Determine the [x, y] coordinate at the center of the cell enclosing the given text.  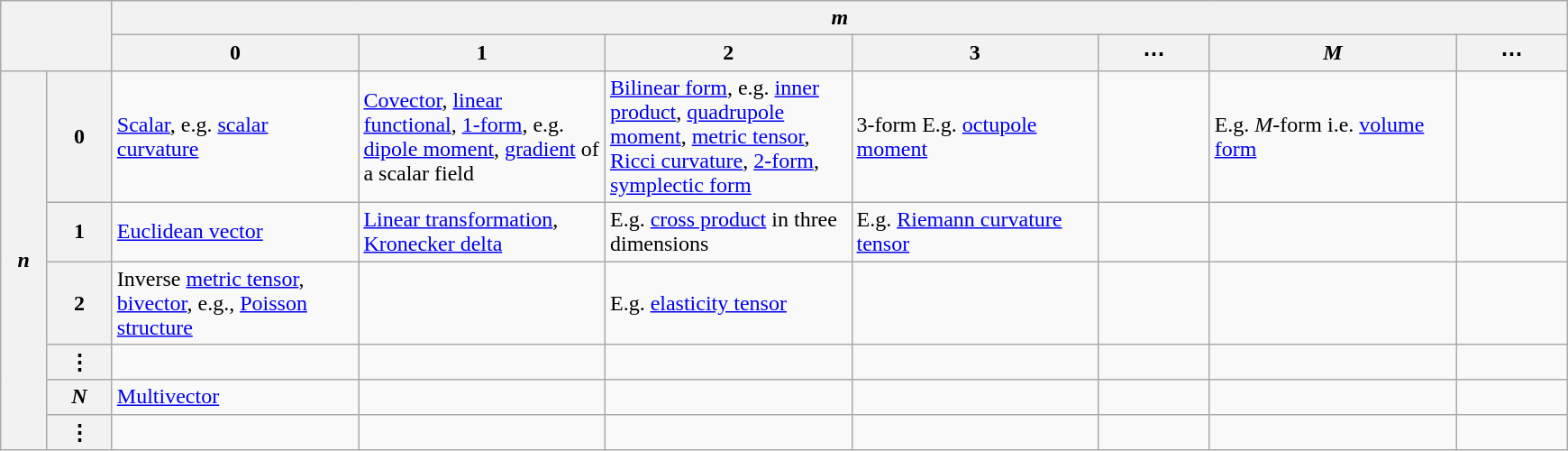
Linear transformation, Kronecker delta [482, 231]
E.g. elasticity tensor [728, 303]
m [840, 18]
3 [975, 53]
Inverse metric tensor, bivector, e.g., Poisson structure [235, 303]
Scalar, e.g. scalar curvature [235, 136]
Bilinear form, e.g. inner product, quadrupole moment, metric tensor, Ricci curvature, 2-form, symplectic form [728, 136]
Multivector [235, 397]
E.g. cross product in three dimensions [728, 231]
E.g. M-form i.e. volume form [1333, 136]
M [1333, 53]
N [79, 397]
E.g. Riemann curvature tensor [975, 231]
Covector, linear functional, 1-form, e.g. dipole moment, gradient of a scalar field [482, 136]
3-form E.g. octupole moment [975, 136]
Euclidean vector [235, 231]
n [23, 260]
